From the cell containing the given text, extract its center point as [x, y] coordinate. 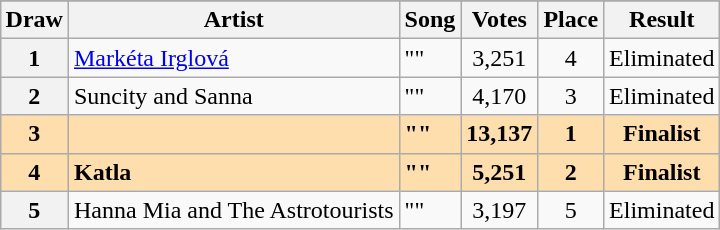
Song [430, 20]
4,170 [500, 96]
Result [662, 20]
3,251 [500, 58]
Votes [500, 20]
5,251 [500, 172]
13,137 [500, 134]
Artist [234, 20]
Place [571, 20]
3,197 [500, 210]
Hanna Mia and The Astrotourists [234, 210]
Suncity and Sanna [234, 96]
Draw [34, 20]
Katla [234, 172]
Markéta Irglová [234, 58]
